Provide the (X, Y) coordinate of the cell's center where the given text is located.  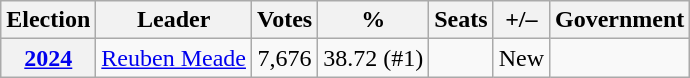
Seats (461, 20)
7,676 (284, 58)
Leader (174, 20)
% (374, 20)
Votes (284, 20)
2024 (48, 58)
Reuben Meade (174, 58)
38.72 (#1) (374, 58)
+/– (521, 20)
Government (620, 20)
Election (48, 20)
New (521, 58)
